Return [x, y] of the center of cell containing provided text 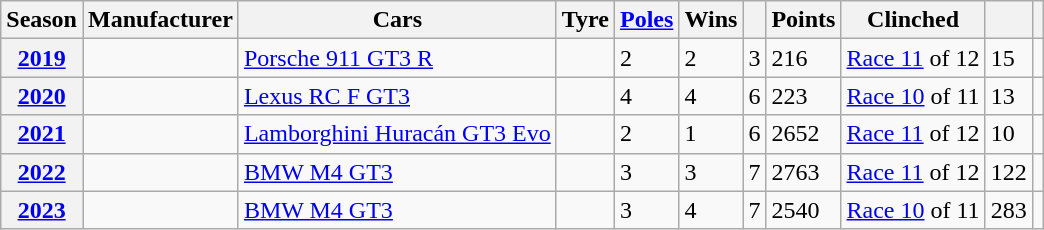
Season [42, 20]
2022 [42, 172]
2763 [804, 172]
2019 [42, 58]
Points [804, 20]
2020 [42, 96]
2023 [42, 210]
10 [1008, 134]
Cars [397, 20]
2540 [804, 210]
Clinched [913, 20]
15 [1008, 58]
Wins [711, 20]
Poles [646, 20]
Lamborghini Huracán GT3 Evo [397, 134]
2652 [804, 134]
216 [804, 58]
1 [711, 134]
223 [804, 96]
Tyre [585, 20]
13 [1008, 96]
Manufacturer [160, 20]
Lexus RC F GT3 [397, 96]
2021 [42, 134]
122 [1008, 172]
Porsche 911 GT3 R [397, 58]
283 [1008, 210]
